Provide the [X, Y] coordinate of the cell's center where the given text is located.  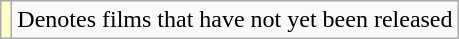
Denotes films that have not yet been released [235, 20]
